Determine the (X, Y) coordinate at the center of the cell enclosing the given text.  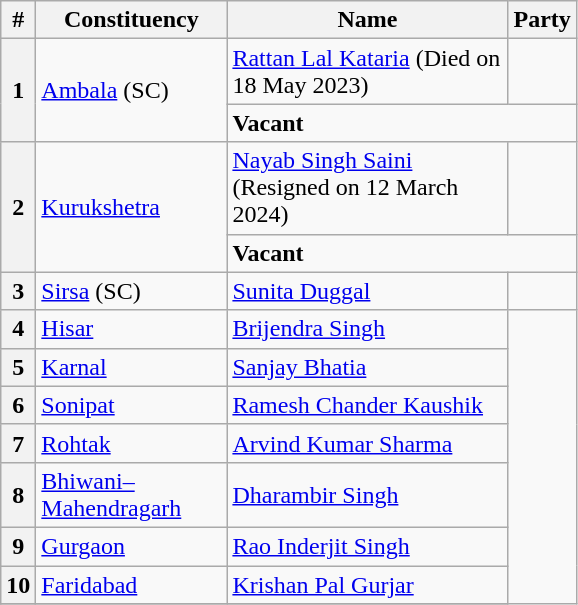
5 (18, 367)
Bhiwani–Mahendragarh (132, 494)
10 (18, 585)
Party (542, 20)
Ramesh Chander Kaushik (368, 405)
6 (18, 405)
Rohtak (132, 443)
2 (18, 207)
Sonipat (132, 405)
Arvind Kumar Sharma (368, 443)
Constituency (132, 20)
3 (18, 291)
Krishan Pal Gurjar (368, 585)
Hisar (132, 329)
1 (18, 90)
4 (18, 329)
Rao Inderjit Singh (368, 546)
Karnal (132, 367)
8 (18, 494)
Brijendra Singh (368, 329)
Nayab Singh Saini (Resigned on 12 March 2024) (368, 188)
Dharambir Singh (368, 494)
Sunita Duggal (368, 291)
Gurgaon (132, 546)
Ambala (SC) (132, 90)
Faridabad (132, 585)
Sirsa (SC) (132, 291)
9 (18, 546)
7 (18, 443)
Kurukshetra (132, 207)
# (18, 20)
Sanjay Bhatia (368, 367)
Rattan Lal Kataria (Died on 18 May 2023) (368, 72)
Name (368, 20)
